Identify which cell holds the provided text, then report its [X, Y] central coordinate. 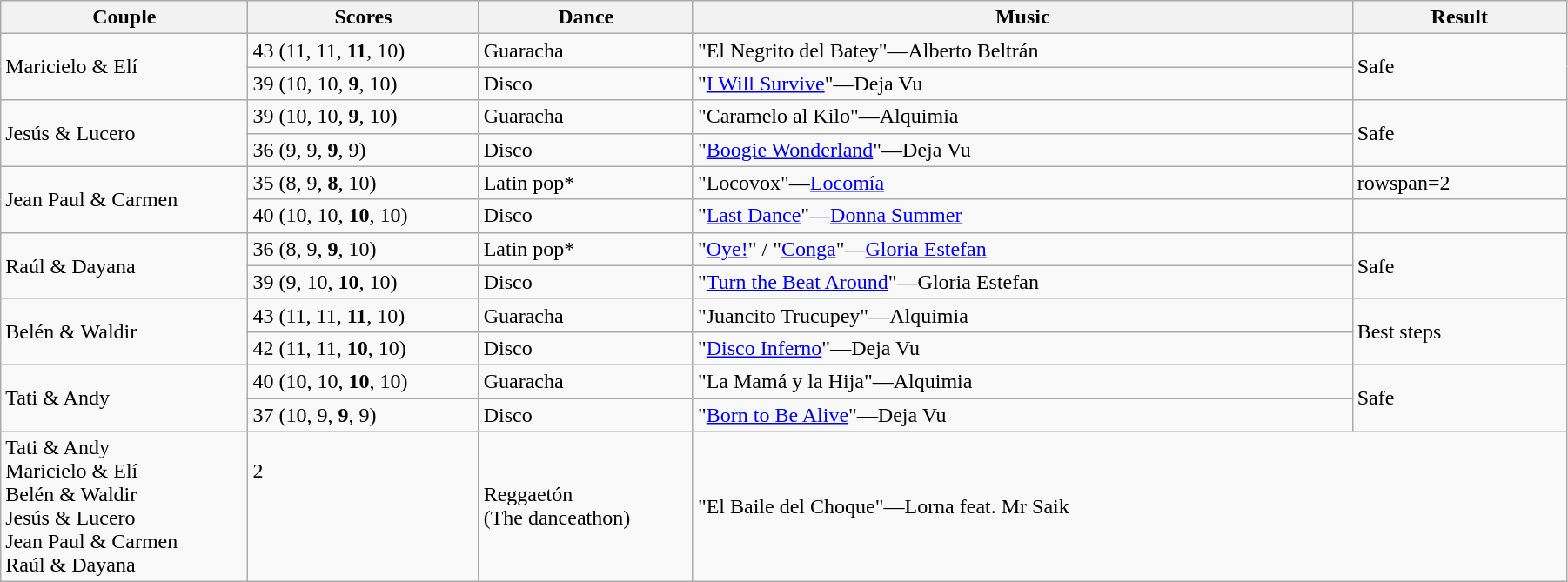
"I Will Survive"—Deja Vu [1022, 84]
36 (8, 9, 9, 10) [364, 249]
Dance [586, 17]
39 (9, 10, 10, 10) [364, 282]
Scores [364, 17]
"Oye!" / "Conga"—Gloria Estefan [1022, 249]
Music [1022, 17]
Tati & AndyMaricielo & ElíBelén & WaldirJesús & LuceroJean Paul & CarmenRaúl & Dayana [124, 506]
35 (8, 9, 8, 10) [364, 183]
Belén & Waldir [124, 331]
"Last Dance"—Donna Summer [1022, 216]
"El Negrito del Batey"—Alberto Beltrán [1022, 50]
Tati & Andy [124, 398]
Jean Paul & Carmen [124, 199]
"Boogie Wonderland"—Deja Vu [1022, 150]
36 (9, 9, 9, 9) [364, 150]
"Juancito Trucupey"—Alquimia [1022, 315]
Reggaetón(The danceathon) [586, 506]
"Disco Inferno"—Deja Vu [1022, 348]
"Turn the Beat Around"—Gloria Estefan [1022, 282]
"Born to Be Alive"—Deja Vu [1022, 415]
Raúl & Dayana [124, 265]
Couple [124, 17]
Best steps [1459, 331]
Result [1459, 17]
"El Baile del Choque"—Lorna feat. Mr Saik [1129, 506]
"La Mamá y la Hija"—Alquimia [1022, 381]
rowspan=2 [1459, 183]
2 [364, 506]
"Locovox"—Locomía [1022, 183]
"Caramelo al Kilo"—Alquimia [1022, 117]
42 (11, 11, 10, 10) [364, 348]
Jesús & Lucero [124, 133]
Maricielo & Elí [124, 67]
37 (10, 9, 9, 9) [364, 415]
